From the cell containing the given text, extract its center point as (X, Y) coordinate. 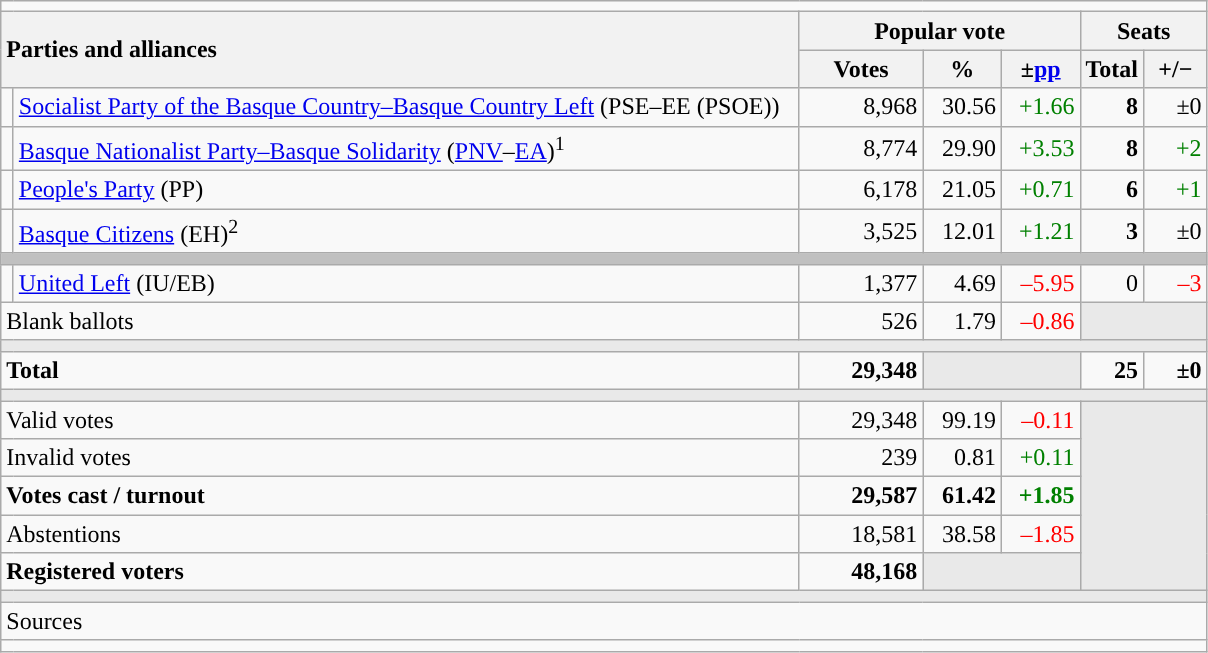
+1 (1176, 190)
38.58 (962, 534)
Basque Citizens (EH)2 (406, 232)
Blank ballots (400, 321)
239 (861, 458)
1.79 (962, 321)
29.90 (962, 148)
6 (1112, 190)
4.69 (962, 283)
25 (1112, 370)
48,168 (861, 572)
% (962, 69)
6,178 (861, 190)
Socialist Party of the Basque Country–Basque Country Left (PSE–EE (PSOE)) (406, 107)
Registered voters (400, 572)
18,581 (861, 534)
+0.11 (1040, 458)
+0.71 (1040, 190)
8,774 (861, 148)
+1.21 (1040, 232)
61.42 (962, 496)
Sources (604, 621)
0.81 (962, 458)
0 (1112, 283)
Popular vote (940, 31)
29,587 (861, 496)
–3 (1176, 283)
People's Party (PP) (406, 190)
±pp (1040, 69)
Votes cast / turnout (400, 496)
Invalid votes (400, 458)
526 (861, 321)
–0.11 (1040, 420)
3,525 (861, 232)
Valid votes (400, 420)
1,377 (861, 283)
Basque Nationalist Party–Basque Solidarity (PNV–EA)1 (406, 148)
+3.53 (1040, 148)
Parties and alliances (400, 50)
12.01 (962, 232)
+2 (1176, 148)
–0.86 (1040, 321)
–5.95 (1040, 283)
United Left (IU/EB) (406, 283)
21.05 (962, 190)
Seats (1144, 31)
–1.85 (1040, 534)
8,968 (861, 107)
+1.85 (1040, 496)
Votes (861, 69)
99.19 (962, 420)
Abstentions (400, 534)
+1.66 (1040, 107)
3 (1112, 232)
+/− (1176, 69)
30.56 (962, 107)
